Search for the cell housing the specified text and yield its (x, y) center coordinate. 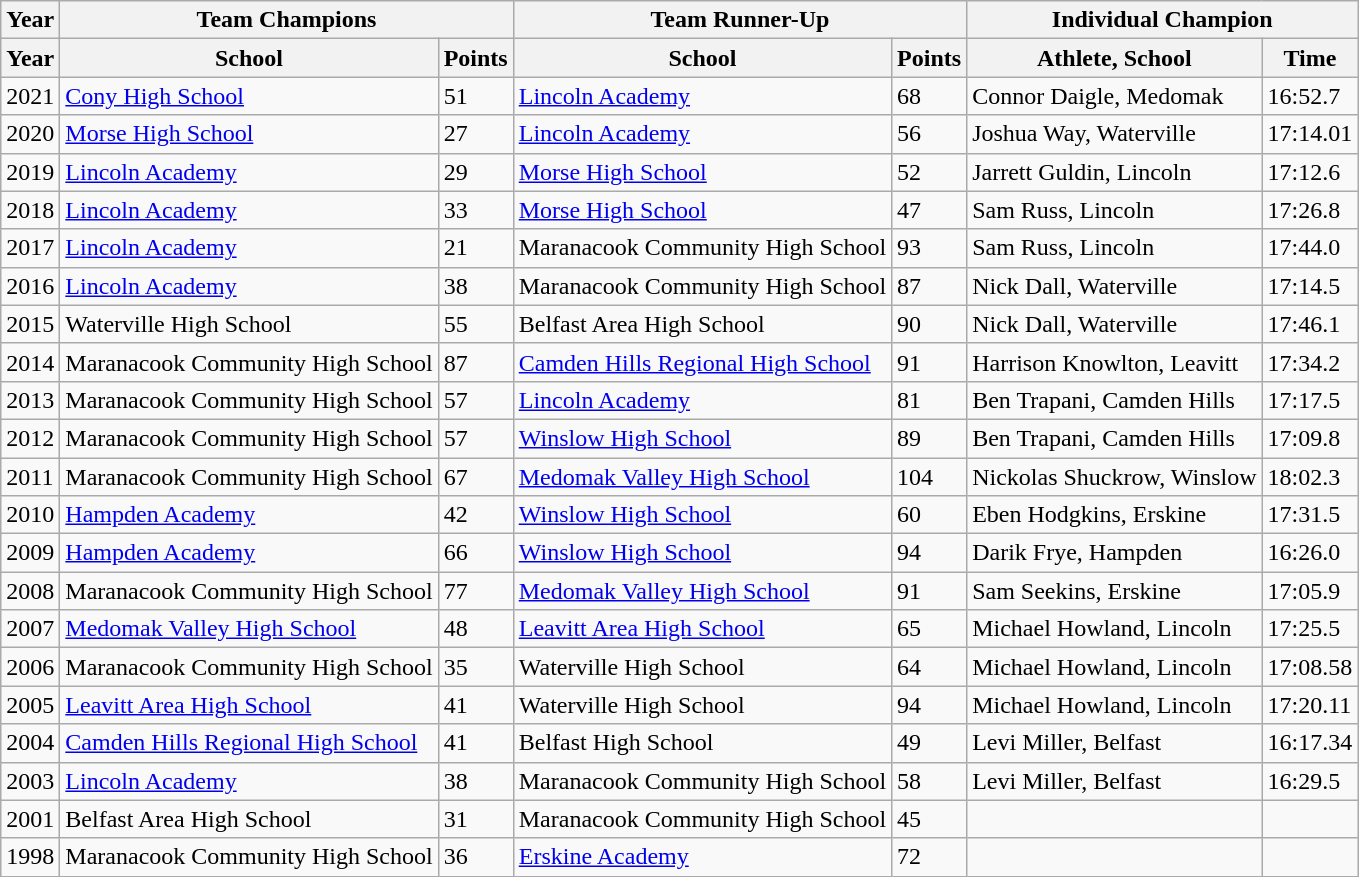
17:46.1 (1310, 324)
2014 (30, 362)
47 (930, 210)
Cony High School (249, 96)
17:44.0 (1310, 248)
2009 (30, 553)
Connor Daigle, Medomak (1114, 96)
21 (476, 248)
55 (476, 324)
16:52.7 (1310, 96)
Eben Hodgkins, Erskine (1114, 515)
35 (476, 667)
2006 (30, 667)
2020 (30, 134)
Sam Seekins, Erskine (1114, 591)
49 (930, 743)
29 (476, 172)
Athlete, School (1114, 58)
93 (930, 248)
56 (930, 134)
16:29.5 (1310, 781)
Team Runner-Up (740, 20)
17:31.5 (1310, 515)
65 (930, 629)
104 (930, 477)
2017 (30, 248)
2011 (30, 477)
77 (476, 591)
17:08.58 (1310, 667)
17:05.9 (1310, 591)
Harrison Knowlton, Leavitt (1114, 362)
45 (930, 819)
72 (930, 857)
2010 (30, 515)
17:17.5 (1310, 400)
2004 (30, 743)
31 (476, 819)
Belfast High School (702, 743)
Jarrett Guldin, Lincoln (1114, 172)
Individual Champion (1162, 20)
2018 (30, 210)
27 (476, 134)
2008 (30, 591)
60 (930, 515)
Darik Frye, Hampden (1114, 553)
17:20.11 (1310, 705)
17:26.8 (1310, 210)
2016 (30, 286)
36 (476, 857)
48 (476, 629)
Erskine Academy (702, 857)
90 (930, 324)
17:09.8 (1310, 438)
Nickolas Shuckrow, Winslow (1114, 477)
18:02.3 (1310, 477)
51 (476, 96)
17:12.6 (1310, 172)
17:14.01 (1310, 134)
42 (476, 515)
58 (930, 781)
2001 (30, 819)
68 (930, 96)
2015 (30, 324)
Team Champions (286, 20)
Time (1310, 58)
1998 (30, 857)
89 (930, 438)
2021 (30, 96)
2005 (30, 705)
81 (930, 400)
17:25.5 (1310, 629)
52 (930, 172)
66 (476, 553)
2019 (30, 172)
33 (476, 210)
2007 (30, 629)
16:26.0 (1310, 553)
Joshua Way, Waterville (1114, 134)
16:17.34 (1310, 743)
2003 (30, 781)
67 (476, 477)
2012 (30, 438)
2013 (30, 400)
17:14.5 (1310, 286)
64 (930, 667)
17:34.2 (1310, 362)
